Capture the cell that displays the provided text and extract its [X, Y] central coordinate. 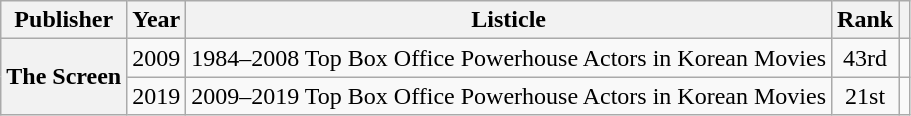
Listicle [509, 20]
Rank [866, 20]
2009 [156, 58]
1984–2008 Top Box Office Powerhouse Actors in Korean Movies [509, 58]
Publisher [64, 20]
Year [156, 20]
2009–2019 Top Box Office Powerhouse Actors in Korean Movies [509, 96]
43rd [866, 58]
2019 [156, 96]
The Screen [64, 77]
21st [866, 96]
